For the text-containing cell, return its midpoint in (x, y) coordinate format. 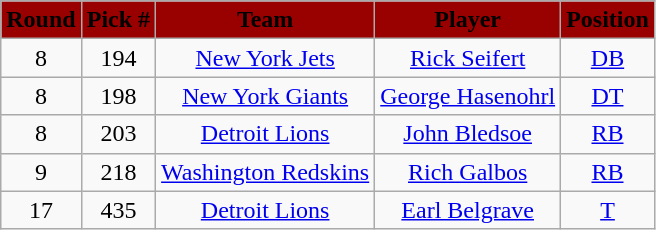
203 (118, 134)
Earl Belgrave (468, 210)
17 (41, 210)
John Bledsoe (468, 134)
Rick Seifert (468, 58)
DB (608, 58)
Position (608, 20)
Round (41, 20)
New York Jets (266, 58)
194 (118, 58)
George Hasenohrl (468, 96)
New York Giants (266, 96)
Washington Redskins (266, 172)
218 (118, 172)
435 (118, 210)
Team (266, 20)
T (608, 210)
Player (468, 20)
198 (118, 96)
DT (608, 96)
9 (41, 172)
Rich Galbos (468, 172)
Pick # (118, 20)
